Identify which cell holds the provided text, then report its (X, Y) central coordinate. 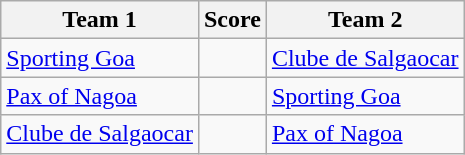
Team 2 (365, 20)
Score (232, 20)
Team 1 (100, 20)
